Return the [x, y] coordinate for the center point of the cell that contains the specified text.  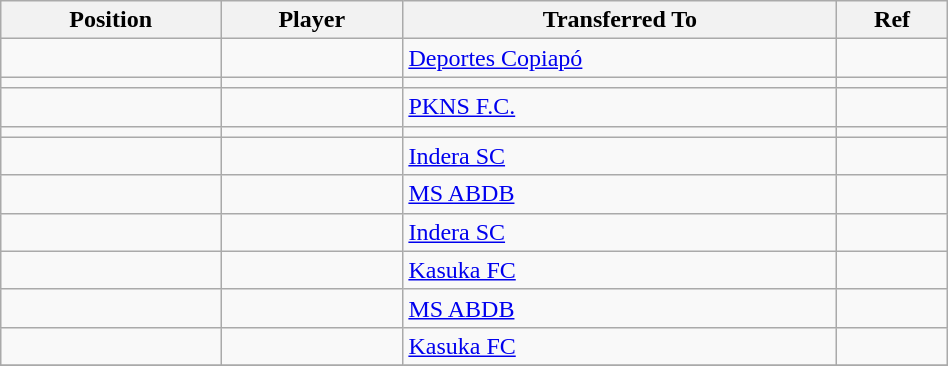
Player [312, 20]
PKNS F.C. [620, 107]
Transferred To [620, 20]
Ref [892, 20]
Deportes Copiapó [620, 58]
Position [111, 20]
